Determine the [x, y] coordinate at the center of the cell enclosing the given text.  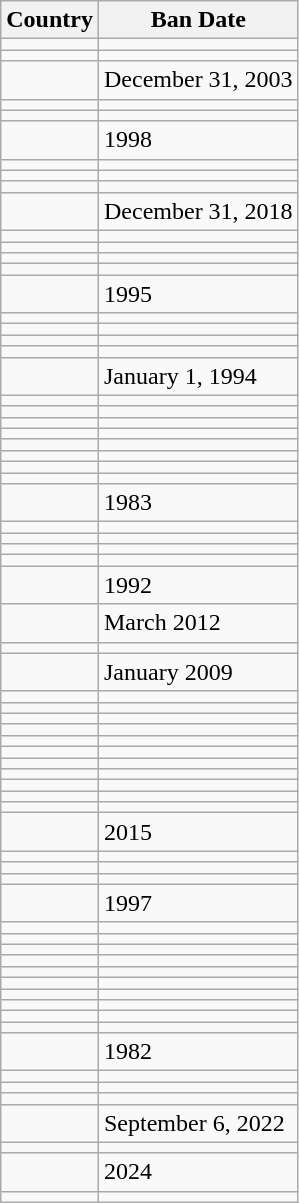
1998 [198, 140]
Ban Date [198, 20]
1983 [198, 503]
1992 [198, 585]
1995 [198, 294]
January 2009 [198, 672]
2015 [198, 832]
September 6, 2022 [198, 1123]
March 2012 [198, 623]
December 31, 2003 [198, 80]
December 31, 2018 [198, 211]
January 1, 1994 [198, 376]
Country [50, 20]
1997 [198, 903]
1982 [198, 1052]
2024 [198, 1172]
